Pinpoint the cell where the given text exists, returning its [X, Y] midpoint coordinate. 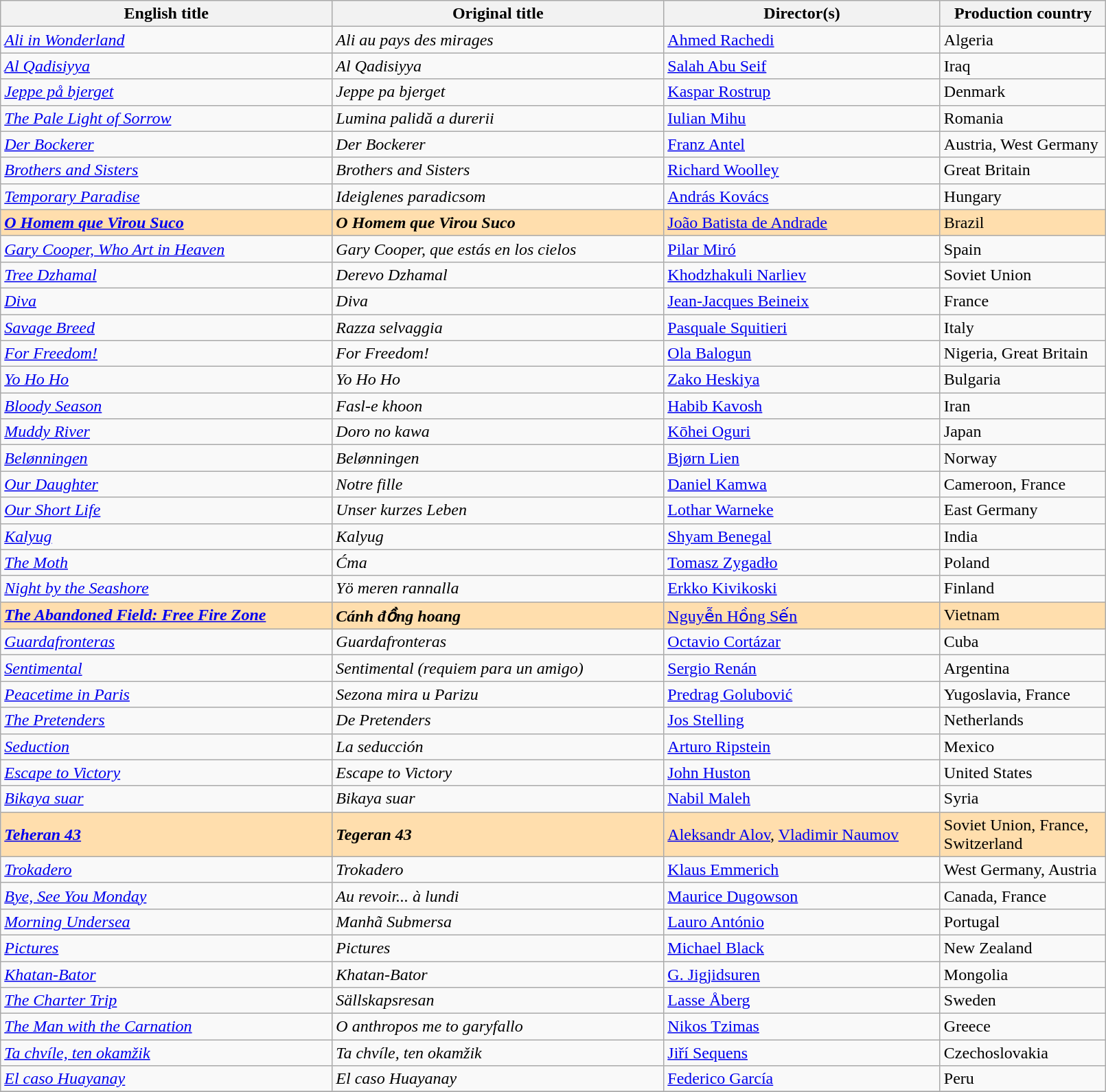
Gary Cooper, Who Art in Heaven [166, 249]
András Kovács [802, 196]
João Batista de Andrade [802, 223]
Tomasz Zygadło [802, 562]
Ali au pays des mirages [498, 40]
Iran [1023, 406]
Lothar Warneke [802, 510]
Mexico [1023, 747]
Great Britain [1023, 170]
Teheran 43 [166, 834]
Bjørn Lien [802, 458]
Shyam Benegal [802, 536]
East Germany [1023, 510]
Ola Balogun [802, 354]
Nguyễn Hồng Sến [802, 615]
Pilar Miró [802, 249]
Derevo Dzhamal [498, 275]
English title [166, 14]
Soviet Union, France, Switzerland [1023, 834]
The Abandoned Field: Free Fire Zone [166, 615]
Kōhei Oguri [802, 432]
Erkko Kivikoski [802, 589]
Nikos Tzimas [802, 1027]
Pasquale Squitieri [802, 328]
Jos Stelling [802, 720]
Ali in Wonderland [166, 40]
Syria [1023, 799]
Denmark [1023, 92]
Portugal [1023, 922]
La seducción [498, 747]
Sentimental [166, 668]
Bye, See You Monday [166, 896]
India [1023, 536]
Cameroon, France [1023, 484]
Algeria [1023, 40]
Sergio Renán [802, 668]
Iulian Mihu [802, 118]
Arturo Ripstein [802, 747]
Khodzhakuli Narliev [802, 275]
Yugoslavia, France [1023, 694]
Jeppe på bjerget [166, 92]
Iraq [1023, 66]
Romania [1023, 118]
Sweden [1023, 1001]
Maurice Dugowson [802, 896]
Nigeria, Great Britain [1023, 354]
Japan [1023, 432]
John Huston [802, 773]
Klaus Emmerich [802, 869]
Notre fille [498, 484]
Brazil [1023, 223]
Habib Kavosh [802, 406]
Canada, France [1023, 896]
Sezona mira u Parizu [498, 694]
Michael Black [802, 948]
Lauro António [802, 922]
Zako Heskiya [802, 380]
Jeppe pa bjerget [498, 92]
Soviet Union [1023, 275]
Octavio Cortázar [802, 642]
Mongolia [1023, 975]
Franz Antel [802, 144]
Spain [1023, 249]
Production country [1023, 14]
Lumina palidă a durerii [498, 118]
Daniel Kamwa [802, 484]
Aleksandr Alov, Vladimir Naumov [802, 834]
The Man with the Carnation [166, 1027]
Manhã Submersa [498, 922]
Predrag Golubović [802, 694]
Vietnam [1023, 615]
Austria, West Germany [1023, 144]
Fasl-e khoon [498, 406]
Italy [1023, 328]
De Pretenders [498, 720]
Savage Breed [166, 328]
Bloody Season [166, 406]
Our Daughter [166, 484]
Peacetime in Paris [166, 694]
Yö meren rannalla [498, 589]
Cuba [1023, 642]
New Zealand [1023, 948]
Norway [1023, 458]
Poland [1023, 562]
West Germany, Austria [1023, 869]
Lasse Åberg [802, 1001]
Bulgaria [1023, 380]
The Pale Light of Sorrow [166, 118]
Netherlands [1023, 720]
Finland [1023, 589]
Gary Cooper, que estás en los cielos [498, 249]
Razza selvaggia [498, 328]
Hungary [1023, 196]
Kaspar Rostrup [802, 92]
The Moth [166, 562]
Salah Abu Seif [802, 66]
France [1023, 301]
Ćma [498, 562]
Greece [1023, 1027]
Original title [498, 14]
Richard Woolley [802, 170]
Cánh đồng hoang [498, 615]
United States [1023, 773]
Our Short Life [166, 510]
Unser kurzes Leben [498, 510]
Night by the Seashore [166, 589]
Sällskapsresan [498, 1001]
Ahmed Rachedi [802, 40]
Czechoslovakia [1023, 1053]
Tree Dzhamal [166, 275]
Jiří Sequens [802, 1053]
Jean-Jacques Beineix [802, 301]
The Charter Trip [166, 1001]
Director(s) [802, 14]
O anthropos me to garyfallo [498, 1027]
Seduction [166, 747]
Nabil Maleh [802, 799]
Muddy River [166, 432]
Sentimental (requiem para un amigo) [498, 668]
Tegeran 43 [498, 834]
Morning Undersea [166, 922]
Peru [1023, 1079]
Argentina [1023, 668]
Doro no kawa [498, 432]
Temporary Paradise [166, 196]
Au revoir... à lundi [498, 896]
G. Jigjidsuren [802, 975]
Federico García [802, 1079]
Ideiglenes paradicsom [498, 196]
The Pretenders [166, 720]
